Provide the (x, y) coordinate of the cell's center where the given text is located.  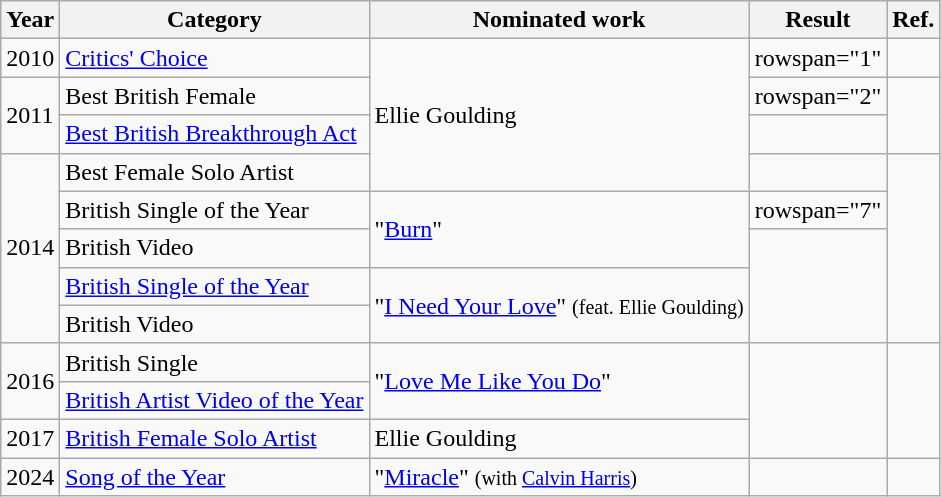
British Female Solo Artist (214, 438)
2010 (30, 58)
British Artist Video of the Year (214, 400)
2024 (30, 477)
Ref. (914, 20)
Nominated work (559, 20)
"Love Me Like You Do" (559, 381)
British Single (214, 362)
2014 (30, 248)
rowspan="2" (818, 96)
"I Need Your Love" (feat. Ellie Goulding) (559, 305)
Best British Breakthrough Act (214, 134)
2017 (30, 438)
Best Female Solo Artist (214, 172)
2011 (30, 115)
"Miracle" (with Calvin Harris) (559, 477)
Year (30, 20)
Critics' Choice (214, 58)
rowspan="1" (818, 58)
"Burn" (559, 229)
Song of the Year (214, 477)
2016 (30, 381)
Category (214, 20)
Result (818, 20)
rowspan="7" (818, 210)
Best British Female (214, 96)
